Capture the cell that displays the provided text and extract its [x, y] central coordinate. 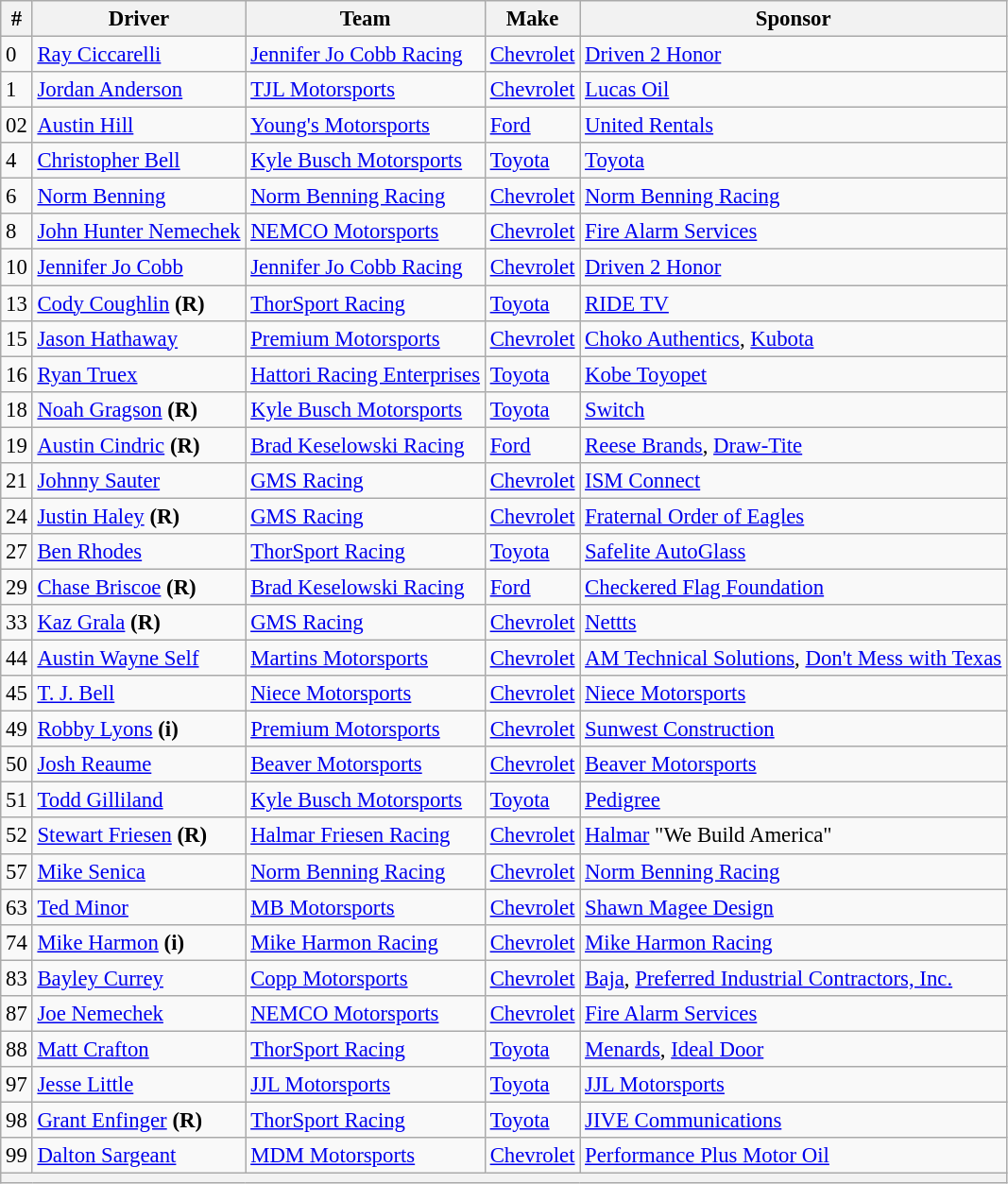
Ryan Truex [139, 374]
Baja, Preferred Industrial Contractors, Inc. [794, 978]
Chase Briscoe (R) [139, 587]
Jordan Anderson [139, 90]
Kaz Grala (R) [139, 623]
Make [532, 19]
JIVE Communications [794, 1120]
63 [17, 907]
33 [17, 623]
Fraternal Order of Eagles [794, 516]
Ben Rhodes [139, 552]
Christopher Bell [139, 161]
Sponsor [794, 19]
Team [366, 19]
18 [17, 409]
27 [17, 552]
4 [17, 161]
10 [17, 267]
Halmar Friesen Racing [366, 836]
Stewart Friesen (R) [139, 836]
83 [17, 978]
51 [17, 800]
57 [17, 871]
21 [17, 481]
Bayley Currey [139, 978]
T. J. Bell [139, 694]
Performance Plus Motor Oil [794, 1156]
50 [17, 764]
Cody Coughlin (R) [139, 303]
Checkered Flag Foundation [794, 587]
Austin Wayne Self [139, 659]
02 [17, 126]
98 [17, 1120]
Copp Motorsports [366, 978]
Menards, Ideal Door [794, 1049]
Ray Ciccarelli [139, 55]
74 [17, 942]
ISM Connect [794, 481]
Pedigree [794, 800]
United Rentals [794, 126]
Hattori Racing Enterprises [366, 374]
John Hunter Nemechek [139, 232]
52 [17, 836]
Grant Enfinger (R) [139, 1120]
Josh Reaume [139, 764]
29 [17, 587]
MDM Motorsports [366, 1156]
Martins Motorsports [366, 659]
Mike Senica [139, 871]
0 [17, 55]
Sunwest Construction [794, 729]
Austin Hill [139, 126]
24 [17, 516]
Norm Benning [139, 197]
Reese Brands, Draw-Tite [794, 445]
99 [17, 1156]
Justin Haley (R) [139, 516]
MB Motorsports [366, 907]
Robby Lyons (i) [139, 729]
Austin Cindric (R) [139, 445]
13 [17, 303]
Choko Authentics, Kubota [794, 338]
Johnny Sauter [139, 481]
TJL Motorsports [366, 90]
Safelite AutoGlass [794, 552]
Matt Crafton [139, 1049]
15 [17, 338]
Kobe Toyopet [794, 374]
Noah Gragson (R) [139, 409]
AM Technical Solutions, Don't Mess with Texas [794, 659]
Shawn Magee Design [794, 907]
Todd Gilliland [139, 800]
49 [17, 729]
Halmar "We Build America" [794, 836]
19 [17, 445]
Driver [139, 19]
Switch [794, 409]
44 [17, 659]
Nettts [794, 623]
Jesse Little [139, 1085]
Jason Hathaway [139, 338]
1 [17, 90]
Joe Nemechek [139, 1014]
8 [17, 232]
16 [17, 374]
# [17, 19]
Dalton Sargeant [139, 1156]
Young's Motorsports [366, 126]
RIDE TV [794, 303]
88 [17, 1049]
Ted Minor [139, 907]
Mike Harmon (i) [139, 942]
6 [17, 197]
Jennifer Jo Cobb [139, 267]
45 [17, 694]
97 [17, 1085]
Lucas Oil [794, 90]
87 [17, 1014]
